Extract the (X, Y) coordinate from the center of the cell holding the provided text.  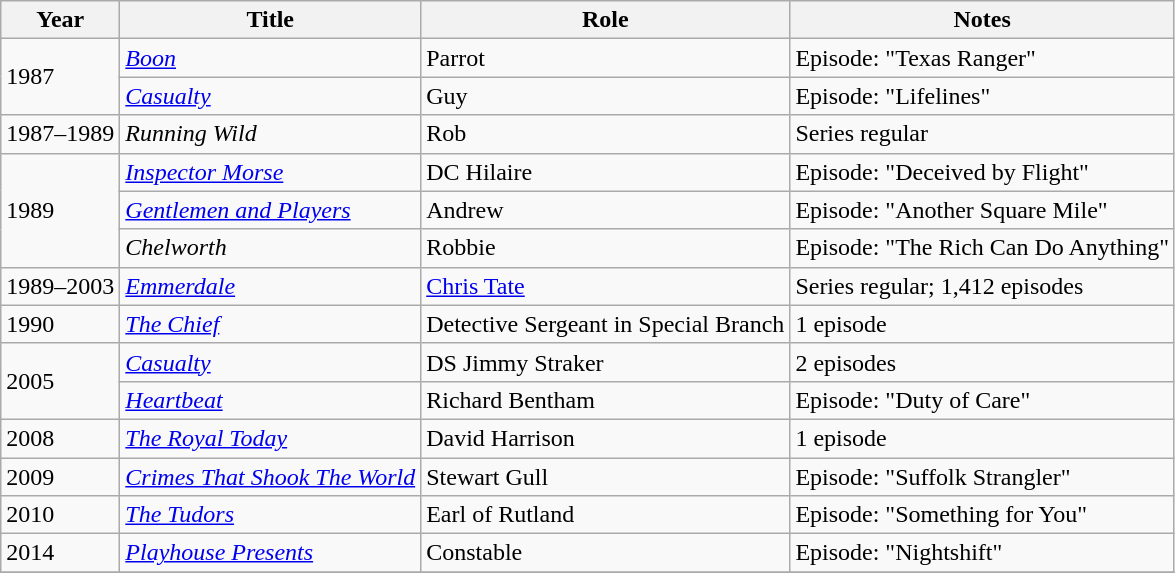
Episode: "Lifelines" (982, 96)
Boon (270, 58)
The Tudors (270, 515)
Stewart Gull (606, 477)
DC Hilaire (606, 172)
2014 (60, 553)
1987 (60, 77)
Episode: "The Rich Can Do Anything" (982, 248)
Rob (606, 134)
2005 (60, 381)
Guy (606, 96)
Episode: "Something for You" (982, 515)
Episode: "Nightshift" (982, 553)
Constable (606, 553)
David Harrison (606, 438)
Inspector Morse (270, 172)
Notes (982, 20)
Chris Tate (606, 286)
Episode: "Texas Ranger" (982, 58)
1990 (60, 324)
Emmerdale (270, 286)
Chelworth (270, 248)
Running Wild (270, 134)
Heartbeat (270, 400)
Playhouse Presents (270, 553)
Title (270, 20)
Earl of Rutland (606, 515)
Episode: "Another Square Mile" (982, 210)
Robbie (606, 248)
The Chief (270, 324)
Crimes That Shook The World (270, 477)
Gentlemen and Players (270, 210)
2 episodes (982, 362)
Parrot (606, 58)
1987–1989 (60, 134)
Role (606, 20)
2009 (60, 477)
Year (60, 20)
Series regular; 1,412 episodes (982, 286)
1989–2003 (60, 286)
1989 (60, 210)
2010 (60, 515)
Episode: "Suffolk Strangler" (982, 477)
DS Jimmy Straker (606, 362)
The Royal Today (270, 438)
Richard Bentham (606, 400)
Detective Sergeant in Special Branch (606, 324)
Andrew (606, 210)
2008 (60, 438)
Episode: "Deceived by Flight" (982, 172)
Episode: "Duty of Care" (982, 400)
Series regular (982, 134)
